Return the [x, y] coordinate for the center point of the cell that contains the specified text.  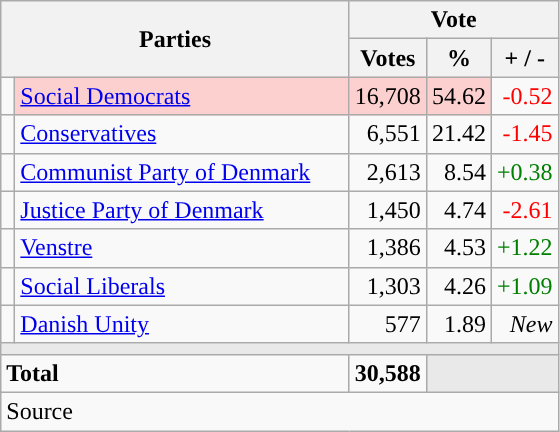
+ / - [524, 58]
Votes [388, 58]
16,708 [388, 96]
Vote [454, 20]
Justice Party of Denmark [182, 210]
+1.09 [524, 286]
54.62 [458, 96]
1,303 [388, 286]
% [458, 58]
Source [280, 411]
+1.22 [524, 248]
21.42 [458, 134]
2,613 [388, 172]
1,386 [388, 248]
New [524, 324]
577 [388, 324]
Conservatives [182, 134]
4.53 [458, 248]
-2.61 [524, 210]
Total [176, 373]
4.26 [458, 286]
1,450 [388, 210]
6,551 [388, 134]
Danish Unity [182, 324]
Communist Party of Denmark [182, 172]
Venstre [182, 248]
-0.52 [524, 96]
1.89 [458, 324]
30,588 [388, 373]
Social Democrats [182, 96]
Parties [176, 39]
+0.38 [524, 172]
8.54 [458, 172]
4.74 [458, 210]
-1.45 [524, 134]
Social Liberals [182, 286]
